Locate the cell with the specified text and output its (X, Y) center coordinate. 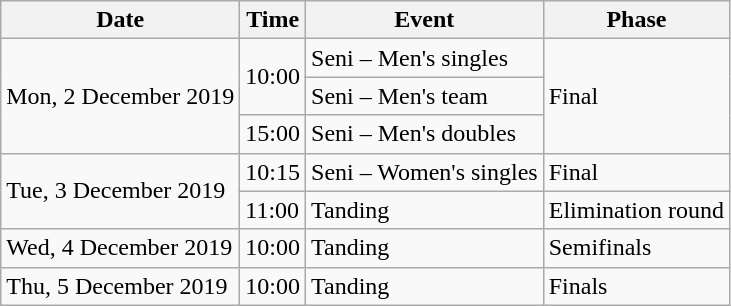
Wed, 4 December 2019 (120, 248)
Seni – Men's team (425, 96)
Seni – Women's singles (425, 172)
Date (120, 20)
Semifinals (636, 248)
Elimination round (636, 210)
Event (425, 20)
Mon, 2 December 2019 (120, 96)
Finals (636, 286)
10:15 (273, 172)
Thu, 5 December 2019 (120, 286)
Time (273, 20)
Tue, 3 December 2019 (120, 191)
Phase (636, 20)
11:00 (273, 210)
15:00 (273, 134)
Seni – Men's singles (425, 58)
Seni – Men's doubles (425, 134)
